From the cell containing the given text, extract its center point as (X, Y) coordinate. 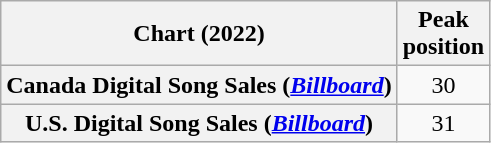
Peakposition (443, 34)
Chart (2022) (199, 34)
30 (443, 85)
Canada Digital Song Sales (Billboard) (199, 85)
31 (443, 123)
U.S. Digital Song Sales (Billboard) (199, 123)
